Return the [X, Y] coordinate for the center point of the cell that contains the specified text.  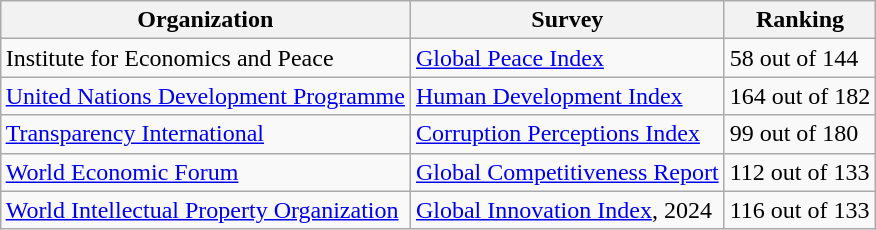
112 out of 133 [800, 172]
World Economic Forum [205, 172]
Global Competitiveness Report [567, 172]
116 out of 133 [800, 210]
Transparency International [205, 134]
Ranking [800, 20]
99 out of 180 [800, 134]
World Intellectual Property Organization [205, 210]
United Nations Development Programme [205, 96]
164 out of 182 [800, 96]
Institute for Economics and Peace [205, 58]
Global Peace Index [567, 58]
Global Innovation Index, 2024 [567, 210]
58 out of 144 [800, 58]
Corruption Perceptions Index [567, 134]
Human Development Index [567, 96]
Survey [567, 20]
Organization [205, 20]
